Find where the given text appears and provide that cell's center as (x, y) coordinate. 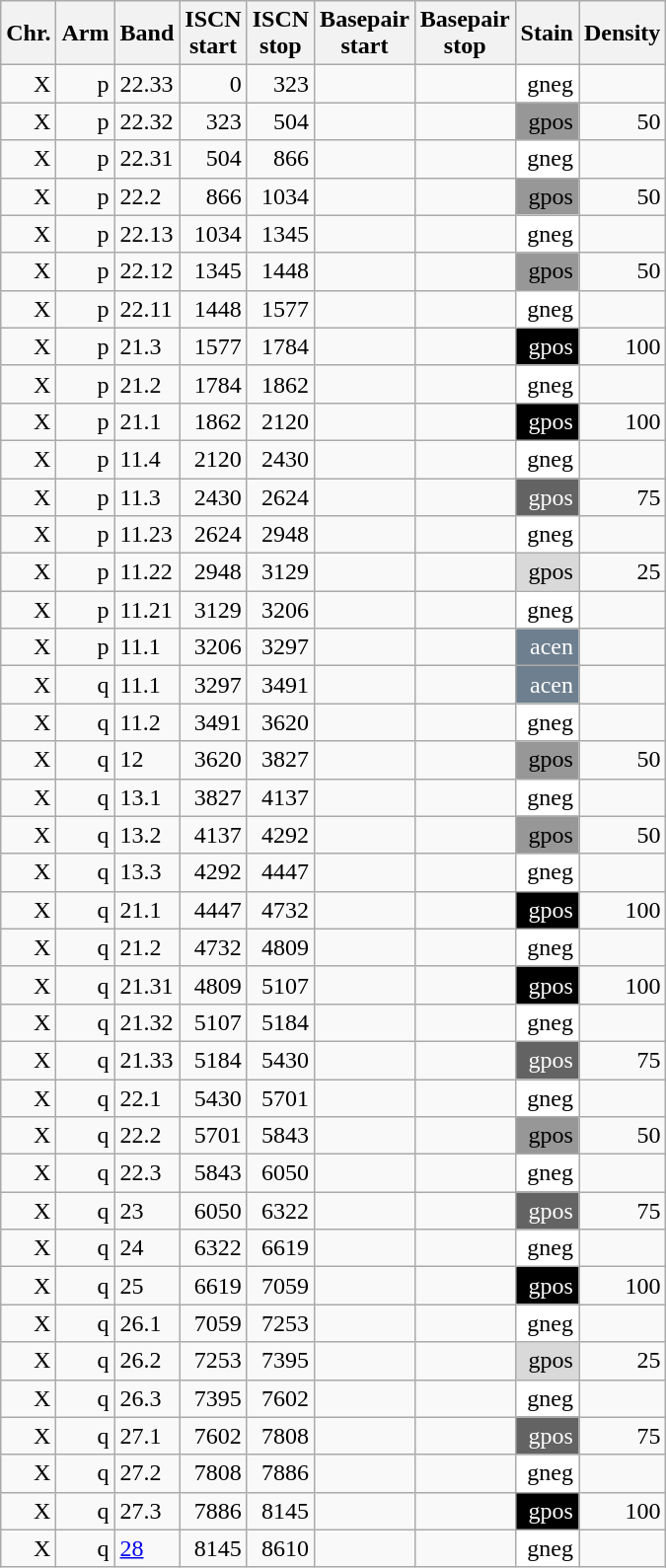
Arm (85, 34)
12 (147, 760)
22.33 (147, 84)
Density (622, 34)
11.3 (147, 496)
13.3 (147, 872)
21.32 (147, 1022)
27.2 (147, 1473)
11.22 (147, 572)
26.2 (147, 1361)
13.1 (147, 797)
11.4 (147, 459)
Band (147, 34)
21.31 (147, 985)
27.3 (147, 1511)
23 (147, 1211)
22.11 (147, 309)
Chr. (29, 34)
22.1 (147, 1098)
11.2 (147, 722)
21.3 (147, 346)
0 (213, 84)
22.32 (147, 121)
22.3 (147, 1173)
Stain (547, 34)
ISCNstop (280, 34)
21.33 (147, 1060)
24 (147, 1248)
26.1 (147, 1323)
28 (147, 1548)
8610 (280, 1548)
Basepairstart (365, 34)
26.3 (147, 1398)
11.21 (147, 610)
Basepairstop (465, 34)
11.23 (147, 535)
13.2 (147, 835)
27.1 (147, 1436)
22.13 (147, 234)
22.12 (147, 271)
22.31 (147, 159)
ISCNstart (213, 34)
